Pinpoint the cell where the given text exists, returning its [X, Y] midpoint coordinate. 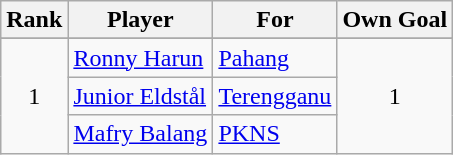
Own Goal [395, 20]
Player [140, 20]
Mafry Balang [140, 134]
Junior Eldstål [140, 96]
Terengganu [275, 96]
Rank [34, 20]
Ronny Harun [140, 58]
For [275, 20]
Pahang [275, 58]
PKNS [275, 134]
